Extract the [x, y] coordinate from the center of the cell holding the provided text.  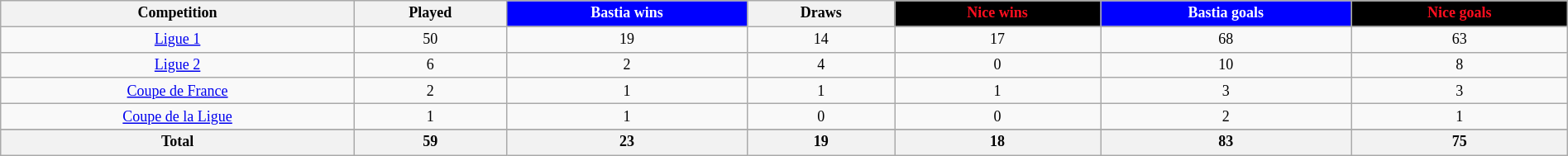
Nice goals [1459, 13]
Coupe de France [178, 91]
8 [1459, 64]
Nice wins [997, 13]
Draws [821, 13]
Played [430, 13]
17 [997, 40]
6 [430, 64]
63 [1459, 40]
4 [821, 64]
50 [430, 40]
Bastia wins [627, 13]
Coupe de la Ligue [178, 116]
Ligue 2 [178, 64]
Ligue 1 [178, 40]
83 [1226, 142]
14 [821, 40]
Bastia goals [1226, 13]
68 [1226, 40]
59 [430, 142]
10 [1226, 64]
Competition [178, 13]
Total [178, 142]
75 [1459, 142]
23 [627, 142]
18 [997, 142]
